Return [X, Y] of the center of cell containing provided text 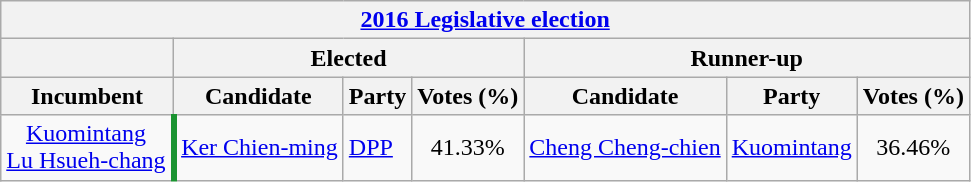
Kuomintang [792, 148]
Cheng Cheng-chien [625, 148]
Runner-up [747, 58]
Elected [348, 58]
36.46% [913, 148]
41.33% [468, 148]
KuomintangLu Hsueh-chang [88, 148]
DPP [377, 148]
Incumbent [88, 96]
Ker Chien-ming [258, 148]
2016 Legislative election [486, 20]
